Capture the cell that displays the provided text and extract its (x, y) central coordinate. 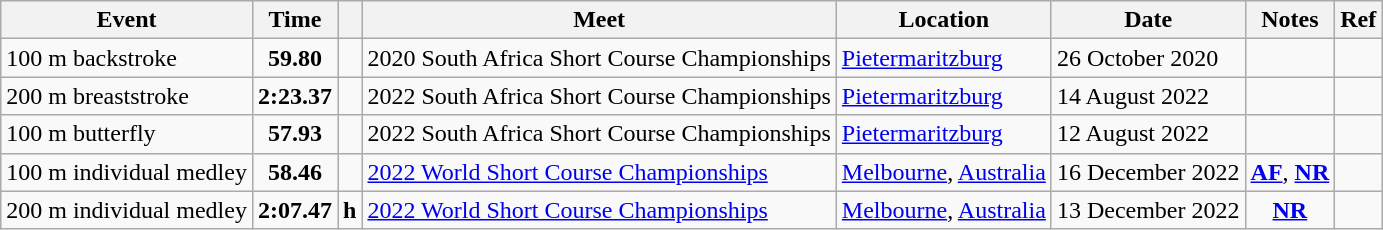
57.93 (294, 134)
Date (1148, 20)
200 m breaststroke (127, 96)
NR (1290, 210)
h (350, 210)
12 August 2022 (1148, 134)
58.46 (294, 172)
Location (944, 20)
AF, NR (1290, 172)
Event (127, 20)
26 October 2020 (1148, 58)
100 m backstroke (127, 58)
2020 South Africa Short Course Championships (599, 58)
59.80 (294, 58)
100 m butterfly (127, 134)
14 August 2022 (1148, 96)
2:23.37 (294, 96)
2:07.47 (294, 210)
Time (294, 20)
Notes (1290, 20)
13 December 2022 (1148, 210)
16 December 2022 (1148, 172)
100 m individual medley (127, 172)
Ref (1358, 20)
Meet (599, 20)
200 m individual medley (127, 210)
